Search for the cell housing the specified text and yield its [x, y] center coordinate. 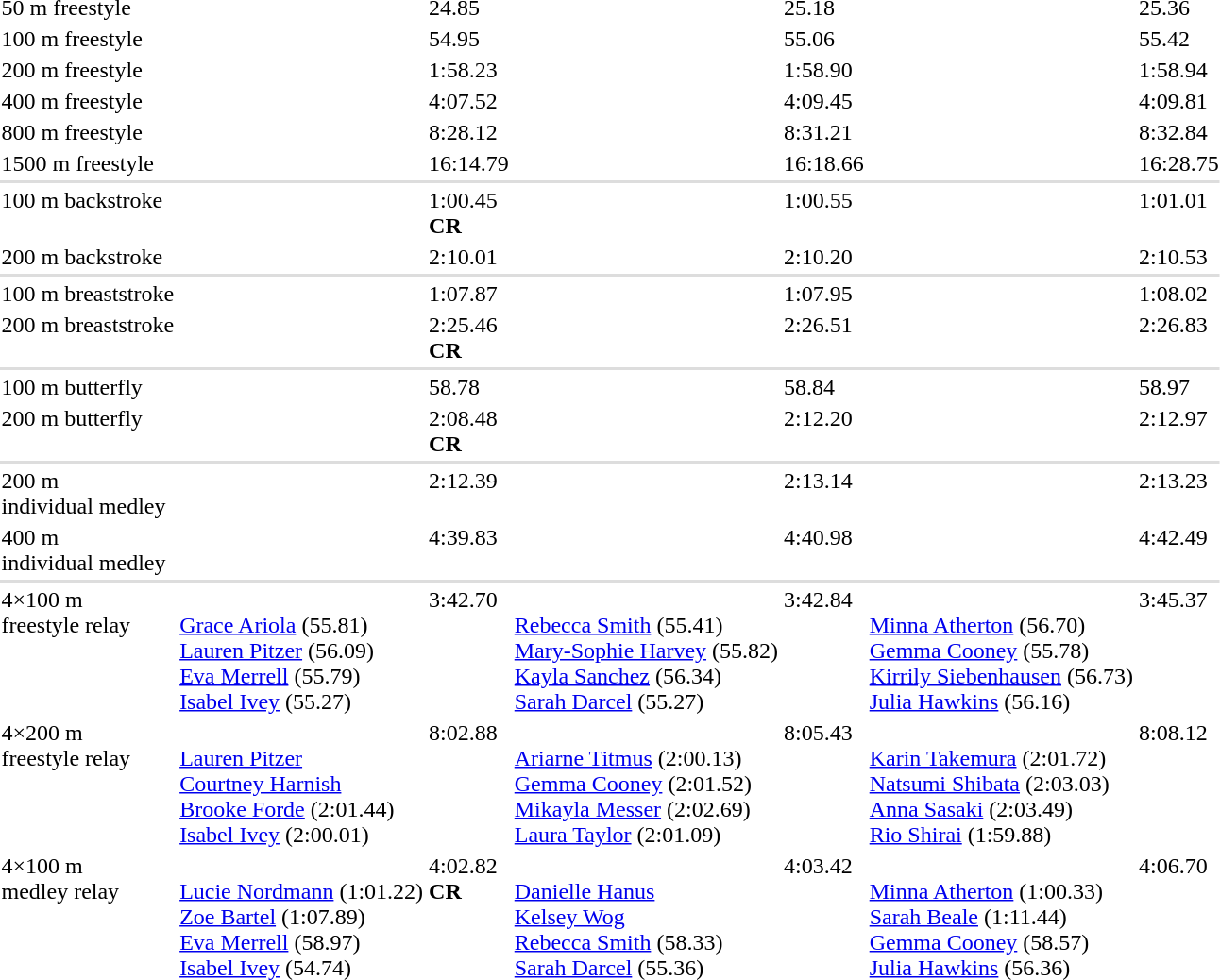
8:31.21 [824, 132]
2:25.46CR [469, 338]
200 mindividual medley [88, 493]
8:02.88 [469, 784]
3:42.84 [824, 651]
800 m freestyle [88, 132]
200 m backstroke [88, 257]
2:10.53 [1178, 257]
1500 m freestyle [88, 163]
2:12.97 [1178, 431]
4:09.81 [1178, 101]
55.42 [1178, 39]
2:26.83 [1178, 338]
8:28.12 [469, 132]
4:09.45 [824, 101]
400 m freestyle [88, 101]
2:08.48CR [469, 431]
200 m butterfly [88, 431]
1:58.90 [824, 70]
4×100 mfreestyle relay [88, 651]
Rebecca Smith (55.41)Mary-Sophie Harvey (55.82)Kayla Sanchez (56.34)Sarah Darcel (55.27) [646, 651]
Ariarne Titmus (2:00.13)Gemma Cooney (2:01.52)Mikayla Messer (2:02.69)Laura Taylor (2:01.09) [646, 784]
16:28.75 [1178, 163]
400 mindividual medley [88, 549]
1:00.45CR [469, 213]
16:14.79 [469, 163]
4:40.98 [824, 549]
2:12.39 [469, 493]
4:39.83 [469, 549]
1:01.01 [1178, 213]
58.78 [469, 387]
1:00.55 [824, 213]
100 m breaststroke [88, 294]
4×200 mfreestyle relay [88, 784]
2:10.01 [469, 257]
3:42.70 [469, 651]
100 m backstroke [88, 213]
8:05.43 [824, 784]
Lauren PitzerCourtney HarnishBrooke Forde (2:01.44)Isabel Ivey (2:00.01) [302, 784]
58.97 [1178, 387]
Minna Atherton (56.70)Gemma Cooney (55.78)Kirrily Siebenhausen (56.73)Julia Hawkins (56.16) [1001, 651]
100 m butterfly [88, 387]
100 m freestyle [88, 39]
200 m breaststroke [88, 338]
1:58.23 [469, 70]
1:07.87 [469, 294]
2:13.23 [1178, 493]
2:26.51 [824, 338]
1:58.94 [1178, 70]
200 m freestyle [88, 70]
16:18.66 [824, 163]
1:07.95 [824, 294]
2:12.20 [824, 431]
4:07.52 [469, 101]
54.95 [469, 39]
Karin Takemura (2:01.72)Natsumi Shibata (2:03.03) Anna Sasaki (2:03.49)Rio Shirai (1:59.88) [1001, 784]
8:32.84 [1178, 132]
3:45.37 [1178, 651]
Grace Ariola (55.81)Lauren Pitzer (56.09)Eva Merrell (55.79)Isabel Ivey (55.27) [302, 651]
55.06 [824, 39]
2:10.20 [824, 257]
8:08.12 [1178, 784]
58.84 [824, 387]
4:42.49 [1178, 549]
2:13.14 [824, 493]
1:08.02 [1178, 294]
